Locate the cell with the specified text and output its [X, Y] center coordinate. 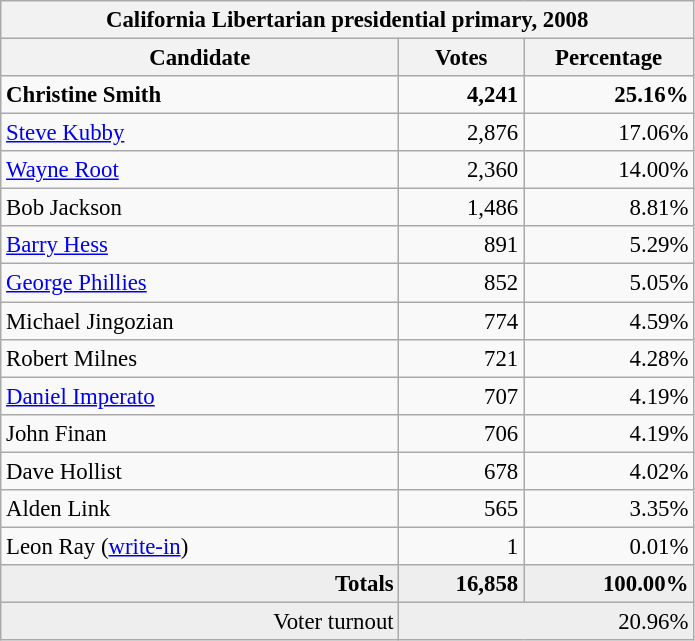
678 [462, 471]
16,858 [462, 584]
2,360 [462, 170]
Michael Jingozian [200, 321]
Bob Jackson [200, 208]
774 [462, 321]
100.00% [609, 584]
Totals [200, 584]
California Libertarian presidential primary, 2008 [348, 20]
852 [462, 283]
8.81% [609, 208]
Robert Milnes [200, 358]
5.05% [609, 283]
1,486 [462, 208]
Christine Smith [200, 95]
0.01% [609, 546]
706 [462, 433]
Percentage [609, 58]
20.96% [546, 621]
Alden Link [200, 509]
Daniel Imperato [200, 396]
Candidate [200, 58]
4.59% [609, 321]
Votes [462, 58]
565 [462, 509]
George Phillies [200, 283]
4.28% [609, 358]
Wayne Root [200, 170]
5.29% [609, 245]
3.35% [609, 509]
Leon Ray (write-in) [200, 546]
Steve Kubby [200, 133]
25.16% [609, 95]
Voter turnout [200, 621]
John Finan [200, 433]
4.02% [609, 471]
891 [462, 245]
Dave Hollist [200, 471]
721 [462, 358]
17.06% [609, 133]
1 [462, 546]
2,876 [462, 133]
4,241 [462, 95]
707 [462, 396]
14.00% [609, 170]
Barry Hess [200, 245]
